Identify which cell holds the provided text, then report its [X, Y] central coordinate. 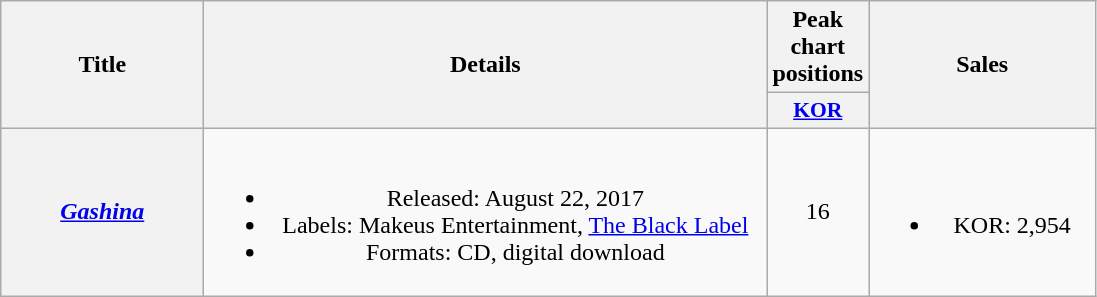
Peak chart positions [818, 47]
Details [486, 65]
KOR [818, 111]
Gashina [102, 212]
Released: August 22, 2017Labels: Makeus Entertainment, The Black LabelFormats: CD, digital download [486, 212]
KOR: 2,954 [982, 212]
Sales [982, 65]
Title [102, 65]
16 [818, 212]
